Pinpoint the cell where the given text exists, returning its [X, Y] midpoint coordinate. 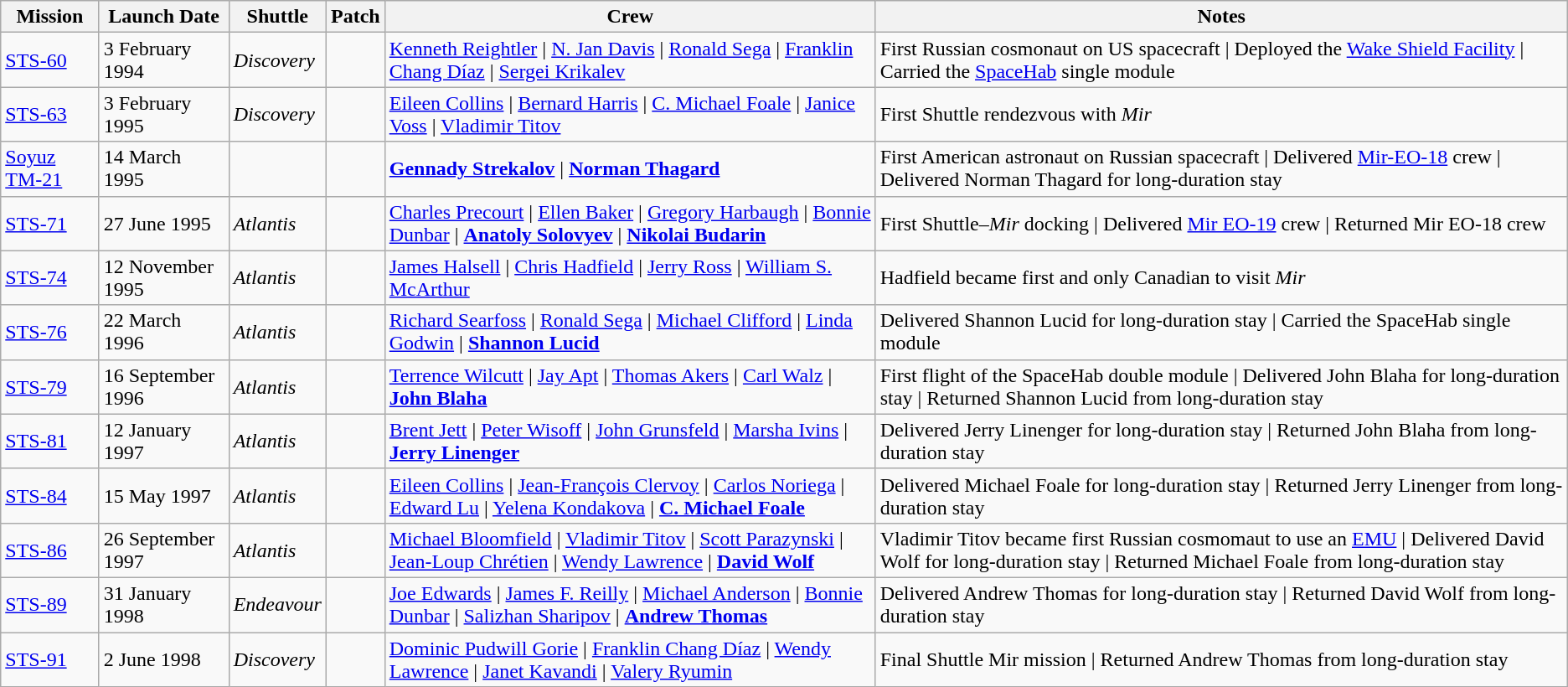
First flight of the SpaceHab double module | Delivered John Blaha for long-duration stay | Returned Shannon Lucid from long-duration stay [1221, 387]
Patch [355, 17]
Shuttle [277, 17]
First Russian cosmonaut on US spacecraft | Deployed the Wake Shield Facility | Carried the SpaceHab single module [1221, 60]
16 September 1996 [164, 387]
STS-91 [50, 659]
STS-79 [50, 387]
STS-89 [50, 605]
STS-84 [50, 496]
Hadfield became first and only Canadian to visit Mir [1221, 278]
Michael Bloomfield | Vladimir Titov | Scott Parazynski | Jean-Loup Chrétien | Wendy Lawrence | David Wolf [630, 550]
Dominic Pudwill Gorie | Franklin Chang Díaz | Wendy Lawrence | Janet Kavandi | Valery Ryumin [630, 659]
Gennady Strekalov | Norman Thagard [630, 169]
Soyuz TM-21 [50, 169]
15 May 1997 [164, 496]
Richard Searfoss | Ronald Sega | Michael Clifford | Linda Godwin | Shannon Lucid [630, 332]
3 February 1995 [164, 114]
Delivered Michael Foale for long-duration stay | Returned Jerry Linenger from long-duration stay [1221, 496]
STS-74 [50, 278]
Launch Date [164, 17]
Notes [1221, 17]
Delivered Shannon Lucid for long-duration stay | Carried the SpaceHab single module [1221, 332]
Charles Precourt | Ellen Baker | Gregory Harbaugh | Bonnie Dunbar | Anatoly Solovyev | Nikolai Budarin [630, 223]
James Halsell | Chris Hadfield | Jerry Ross | William S. McArthur [630, 278]
26 September 1997 [164, 550]
14 March 1995 [164, 169]
STS-86 [50, 550]
Terrence Wilcutt | Jay Apt | Thomas Akers | Carl Walz | John Blaha [630, 387]
Eileen Collins | Jean-François Clervoy | Carlos Noriega | Edward Lu | Yelena Kondakova | C. Michael Foale [630, 496]
12 January 1997 [164, 441]
First Shuttle–Mir docking | Delivered Mir EO-19 crew | Returned Mir EO-18 crew [1221, 223]
Crew [630, 17]
Kenneth Reightler | N. Jan Davis | Ronald Sega | Franklin Chang Díaz | Sergei Krikalev [630, 60]
Joe Edwards | James F. Reilly | Michael Anderson | Bonnie Dunbar | Salizhan Sharipov | Andrew Thomas [630, 605]
Final Shuttle Mir mission | Returned Andrew Thomas from long-duration stay [1221, 659]
First Shuttle rendezvous with Mir [1221, 114]
Delivered Andrew Thomas for long-duration stay | Returned David Wolf from long-duration stay [1221, 605]
First American astronaut on Russian spacecraft | Delivered Mir-EO-18 crew | Delivered Norman Thagard for long-duration stay [1221, 169]
STS-71 [50, 223]
STS-76 [50, 332]
31 January 1998 [164, 605]
22 March 1996 [164, 332]
12 November 1995 [164, 278]
STS-60 [50, 60]
2 June 1998 [164, 659]
Delivered Jerry Linenger for long-duration stay | Returned John Blaha from long-duration stay [1221, 441]
Brent Jett | Peter Wisoff | John Grunsfeld | Marsha Ivins | Jerry Linenger [630, 441]
27 June 1995 [164, 223]
Mission [50, 17]
Eileen Collins | Bernard Harris | C. Michael Foale | Janice Voss | Vladimir Titov [630, 114]
Endeavour [277, 605]
STS-63 [50, 114]
3 February 1994 [164, 60]
STS-81 [50, 441]
